From the cell containing the given text, extract its center point as [X, Y] coordinate. 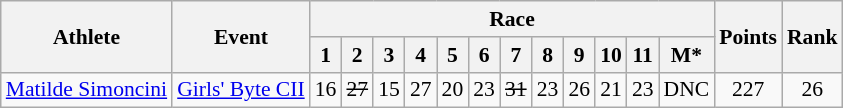
31 [516, 90]
5 [453, 55]
Points [748, 36]
7 [516, 55]
DNC [687, 90]
11 [643, 55]
Event [241, 36]
6 [484, 55]
227 [748, 90]
Matilde Simoncini [86, 90]
Race [512, 19]
21 [611, 90]
8 [548, 55]
Rank [812, 36]
Girls' Byte CII [241, 90]
3 [389, 55]
10 [611, 55]
2 [357, 55]
1 [326, 55]
20 [453, 90]
15 [389, 90]
Athlete [86, 36]
4 [421, 55]
16 [326, 90]
M* [687, 55]
9 [579, 55]
